Pinpoint the cell where the given text exists, returning its [X, Y] midpoint coordinate. 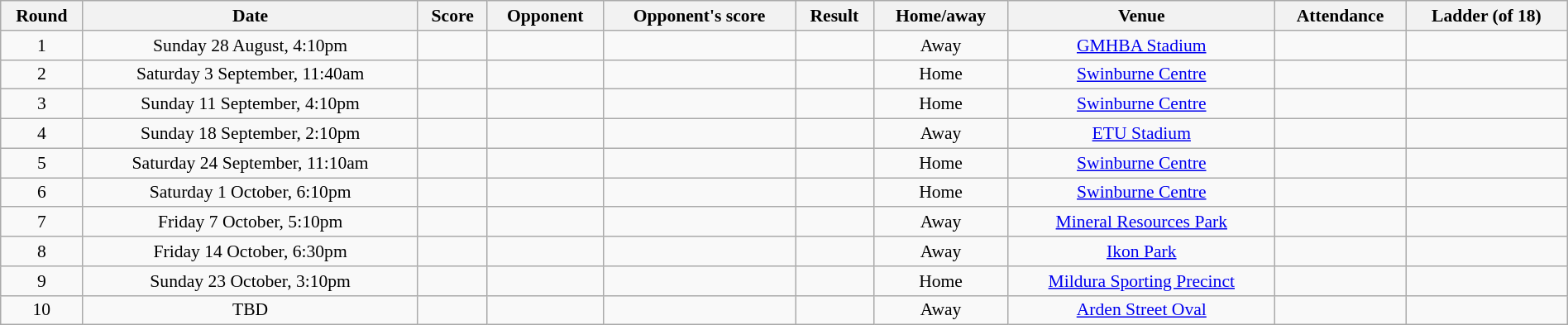
Saturday 1 October, 6:10pm [250, 193]
8 [41, 251]
Score [452, 16]
Ladder (of 18) [1487, 16]
Arden Street Oval [1141, 310]
Home/away [941, 16]
Sunday 18 September, 2:10pm [250, 134]
Saturday 24 September, 11:10am [250, 163]
7 [41, 222]
Round [41, 16]
Ikon Park [1141, 251]
Sunday 28 August, 4:10pm [250, 45]
5 [41, 163]
Attendance [1340, 16]
10 [41, 310]
9 [41, 281]
3 [41, 104]
Friday 14 October, 6:30pm [250, 251]
Opponent [545, 16]
Venue [1141, 16]
Sunday 11 September, 4:10pm [250, 104]
GMHBA Stadium [1141, 45]
Saturday 3 September, 11:40am [250, 74]
Result [834, 16]
6 [41, 193]
Sunday 23 October, 3:10pm [250, 281]
Mineral Resources Park [1141, 222]
2 [41, 74]
4 [41, 134]
Friday 7 October, 5:10pm [250, 222]
Opponent's score [699, 16]
Date [250, 16]
ETU Stadium [1141, 134]
TBD [250, 310]
1 [41, 45]
Mildura Sporting Precinct [1141, 281]
